For the text-containing cell, return its midpoint in (X, Y) coordinate format. 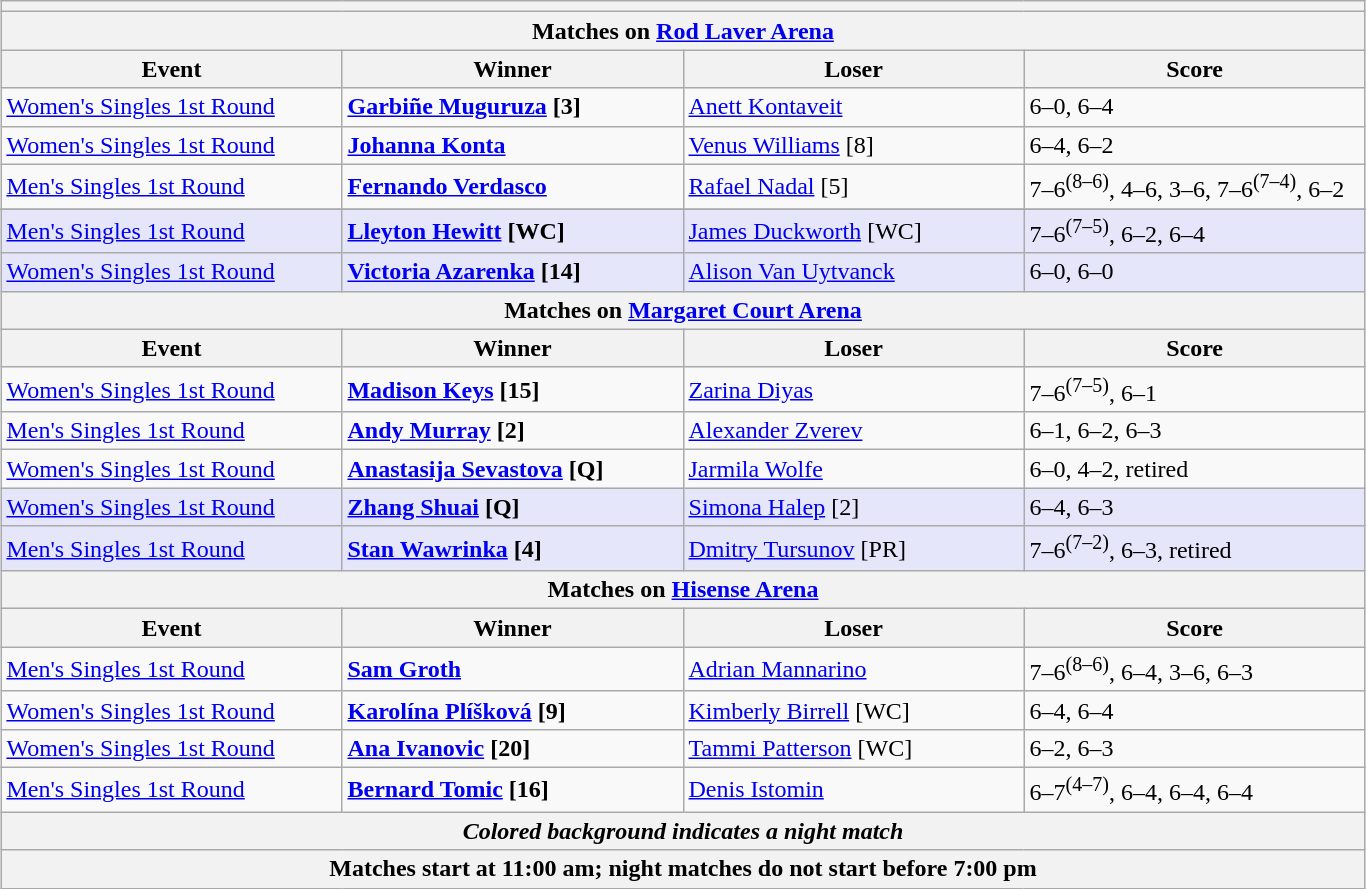
Fernando Verdasco (512, 186)
7–6(7–5), 6–2, 6–4 (1194, 232)
6–4, 6–4 (1194, 710)
6–0, 6–4 (1194, 107)
Victoria Azarenka [14] (512, 272)
6–0, 6–0 (1194, 272)
6–7(4–7), 6–4, 6–4, 6–4 (1194, 790)
Matches on Margaret Court Arena (683, 310)
Garbiñe Muguruza [3] (512, 107)
Ana Ivanovic [20] (512, 748)
Anastasija Sevastova [Q] (512, 469)
Alison Van Uytvanck (854, 272)
James Duckworth [WC] (854, 232)
Denis Istomin (854, 790)
Alexander Zverev (854, 431)
Madison Keys [15] (512, 390)
Colored background indicates a night match (683, 831)
7–6(7–2), 6–3, retired (1194, 548)
Lleyton Hewitt [WC] (512, 232)
Matches start at 11:00 am; night matches do not start before 7:00 pm (683, 869)
Andy Murray [2] (512, 431)
Simona Halep [2] (854, 507)
Anett Kontaveit (854, 107)
Adrian Mannarino (854, 670)
6–1, 6–2, 6–3 (1194, 431)
Rafael Nadal [5] (854, 186)
Karolína Plíšková [9] (512, 710)
Zhang Shuai [Q] (512, 507)
Matches on Rod Laver Arena (683, 31)
6–0, 4–2, retired (1194, 469)
Tammi Patterson [WC] (854, 748)
Jarmila Wolfe (854, 469)
6–4, 6–3 (1194, 507)
Dmitry Tursunov [PR] (854, 548)
7–6(7–5), 6–1 (1194, 390)
6–2, 6–3 (1194, 748)
Venus Williams [8] (854, 145)
7–6(8–6), 6–4, 3–6, 6–3 (1194, 670)
Bernard Tomic [16] (512, 790)
Zarina Diyas (854, 390)
Kimberly Birrell [WC] (854, 710)
7–6(8–6), 4–6, 3–6, 7–6(7–4), 6–2 (1194, 186)
Matches on Hisense Arena (683, 590)
Johanna Konta (512, 145)
6–4, 6–2 (1194, 145)
Sam Groth (512, 670)
Stan Wawrinka [4] (512, 548)
